Pinpoint the cell where the given text exists, returning its [X, Y] midpoint coordinate. 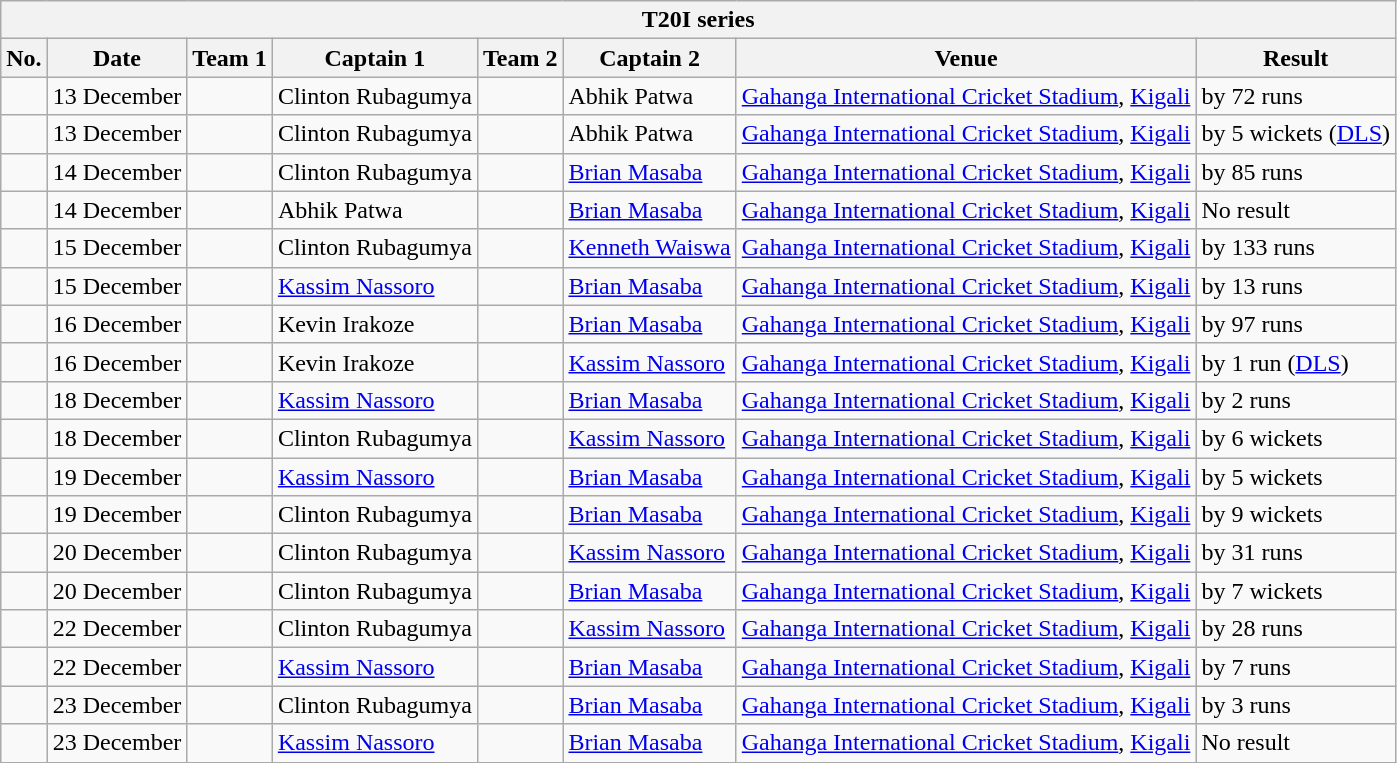
Captain 2 [650, 58]
by 6 wickets [1296, 438]
Date [117, 58]
by 9 wickets [1296, 515]
by 5 wickets (DLS) [1296, 134]
by 5 wickets [1296, 477]
Team 1 [230, 58]
by 31 runs [1296, 553]
by 2 runs [1296, 400]
by 28 runs [1296, 629]
Kenneth Waiswa [650, 248]
by 7 wickets [1296, 591]
by 72 runs [1296, 96]
Venue [966, 58]
Captain 1 [374, 58]
by 3 runs [1296, 705]
by 133 runs [1296, 248]
T20I series [698, 20]
No. [24, 58]
by 85 runs [1296, 172]
Team 2 [520, 58]
by 13 runs [1296, 286]
by 97 runs [1296, 324]
by 1 run (DLS) [1296, 362]
by 7 runs [1296, 667]
Result [1296, 58]
